Scan for the cell matching the given text and deliver its (X, Y) coordinate at center. 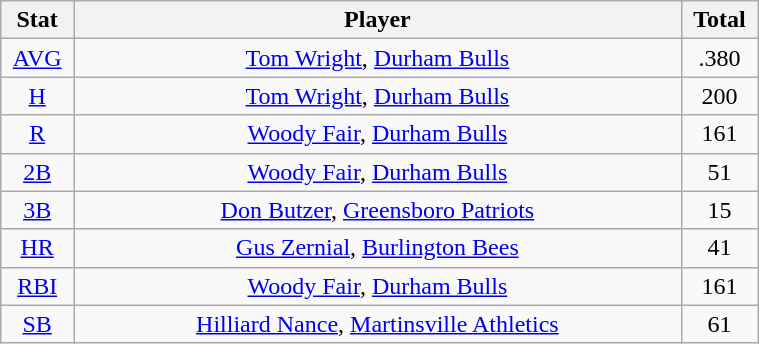
200 (719, 96)
Total (719, 20)
2B (38, 172)
H (38, 96)
SB (38, 324)
61 (719, 324)
.380 (719, 58)
41 (719, 248)
Player (378, 20)
Stat (38, 20)
Gus Zernial, Burlington Bees (378, 248)
15 (719, 210)
HR (38, 248)
3B (38, 210)
RBI (38, 286)
Don Butzer, Greensboro Patriots (378, 210)
Hilliard Nance, Martinsville Athletics (378, 324)
AVG (38, 58)
51 (719, 172)
R (38, 134)
